Extract the (X, Y) coordinate from the center of the cell holding the provided text.  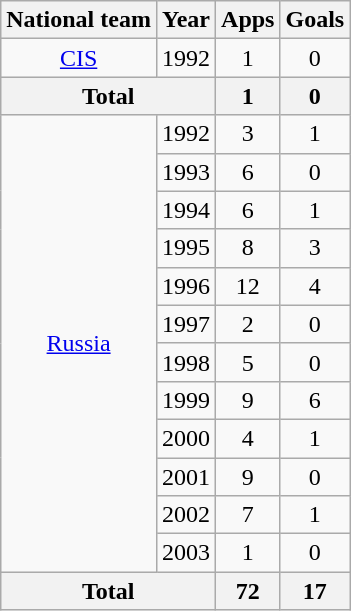
1999 (186, 400)
National team (79, 20)
7 (248, 515)
17 (315, 591)
Russia (79, 344)
2002 (186, 515)
2 (248, 324)
2003 (186, 553)
1995 (186, 248)
8 (248, 248)
CIS (79, 58)
2000 (186, 438)
1998 (186, 362)
12 (248, 286)
Year (186, 20)
1994 (186, 210)
Goals (315, 20)
2001 (186, 477)
72 (248, 591)
Apps (248, 20)
5 (248, 362)
1997 (186, 324)
1996 (186, 286)
1993 (186, 172)
